For the text-containing cell, return its midpoint in [x, y] coordinate format. 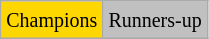
Runners-up [155, 20]
Champions [52, 20]
